Identify which cell holds the provided text, then report its (X, Y) central coordinate. 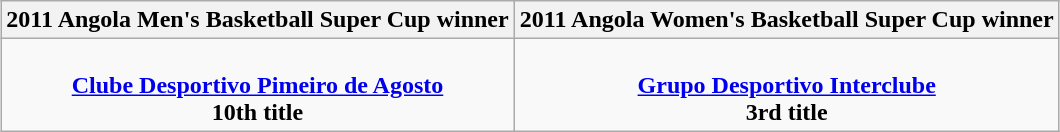
2011 Angola Women's Basketball Super Cup winner (786, 20)
Grupo Desportivo Interclube3rd title (786, 85)
2011 Angola Men's Basketball Super Cup winner (258, 20)
Clube Desportivo Pimeiro de Agosto10th title (258, 85)
